For the text-containing cell, return its midpoint in (X, Y) coordinate format. 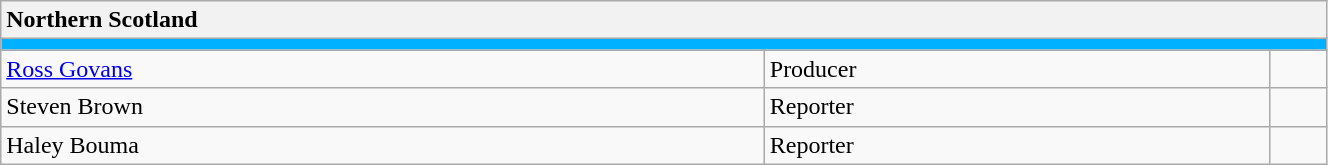
Steven Brown (383, 107)
Northern Scotland (664, 20)
Producer (1016, 69)
Ross Govans (383, 69)
Haley Bouma (383, 145)
